Scan for the cell matching the given text and deliver its (x, y) coordinate at center. 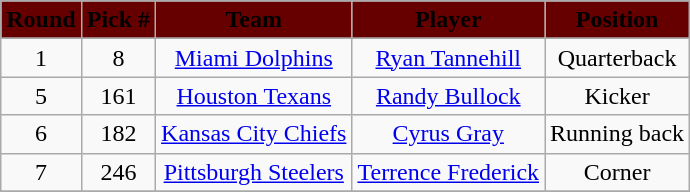
Player (448, 20)
6 (41, 134)
Pittsburgh Steelers (254, 172)
Pick # (118, 20)
Kansas City Chiefs (254, 134)
Quarterback (618, 58)
7 (41, 172)
Cyrus Gray (448, 134)
161 (118, 96)
246 (118, 172)
182 (118, 134)
Miami Dolphins (254, 58)
Running back (618, 134)
Corner (618, 172)
Randy Bullock (448, 96)
8 (118, 58)
Round (41, 20)
Position (618, 20)
5 (41, 96)
Ryan Tannehill (448, 58)
Houston Texans (254, 96)
Team (254, 20)
1 (41, 58)
Kicker (618, 96)
Terrence Frederick (448, 172)
